Return [X, Y] of the center of cell containing provided text 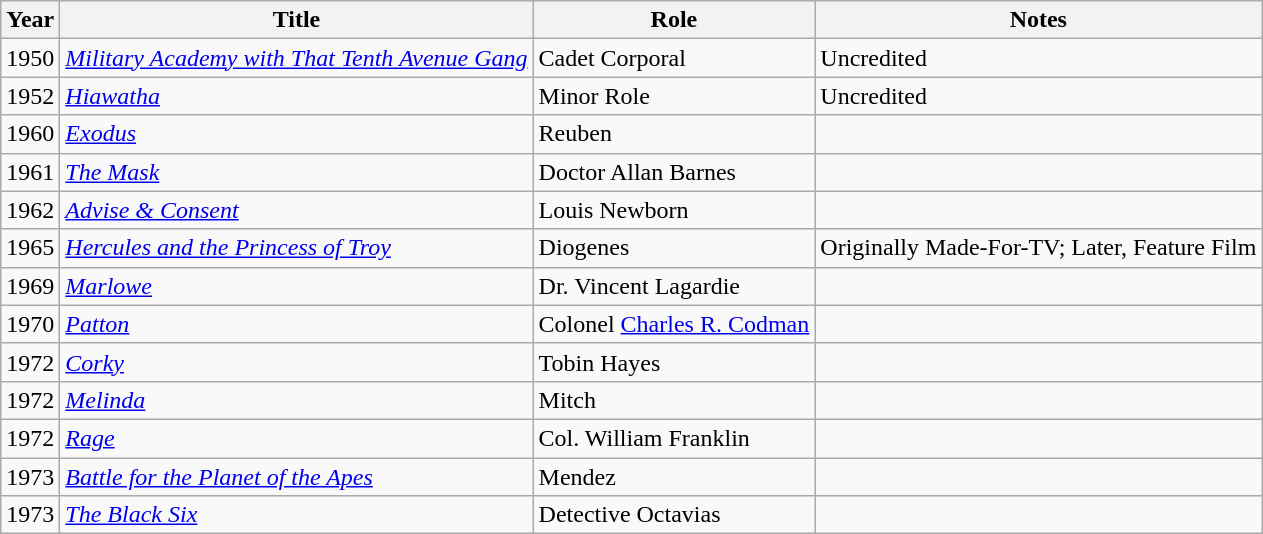
Hercules and the Princess of Troy [296, 248]
Melinda [296, 400]
1952 [30, 96]
The Mask [296, 172]
Title [296, 20]
Doctor Allan Barnes [674, 172]
1965 [30, 248]
Cadet Corporal [674, 58]
Patton [296, 324]
Rage [296, 438]
1970 [30, 324]
1969 [30, 286]
Exodus [296, 134]
Mendez [674, 477]
1962 [30, 210]
Corky [296, 362]
Louis Newborn [674, 210]
Minor Role [674, 96]
Diogenes [674, 248]
Originally Made-For-TV; Later, Feature Film [1038, 248]
Advise & Consent [296, 210]
Hiawatha [296, 96]
Mitch [674, 400]
Col. William Franklin [674, 438]
Colonel Charles R. Codman [674, 324]
The Black Six [296, 515]
1950 [30, 58]
Year [30, 20]
Tobin Hayes [674, 362]
Notes [1038, 20]
Marlowe [296, 286]
1960 [30, 134]
Reuben [674, 134]
Dr. Vincent Lagardie [674, 286]
1961 [30, 172]
Detective Octavias [674, 515]
Military Academy with That Tenth Avenue Gang [296, 58]
Battle for the Planet of the Apes [296, 477]
Role [674, 20]
